Find where the given text appears and provide that cell's center as (X, Y) coordinate. 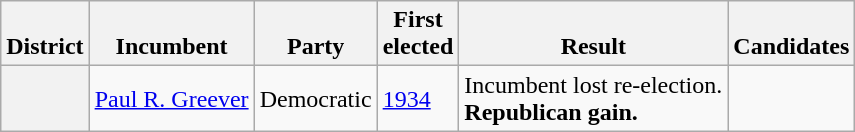
Incumbent (172, 34)
1934 (418, 98)
Party (316, 34)
Result (594, 34)
Incumbent lost re-election.Republican gain. (594, 98)
Democratic (316, 98)
District (45, 34)
Candidates (792, 34)
Paul R. Greever (172, 98)
Firstelected (418, 34)
